Scan for the cell matching the given text and deliver its (x, y) coordinate at center. 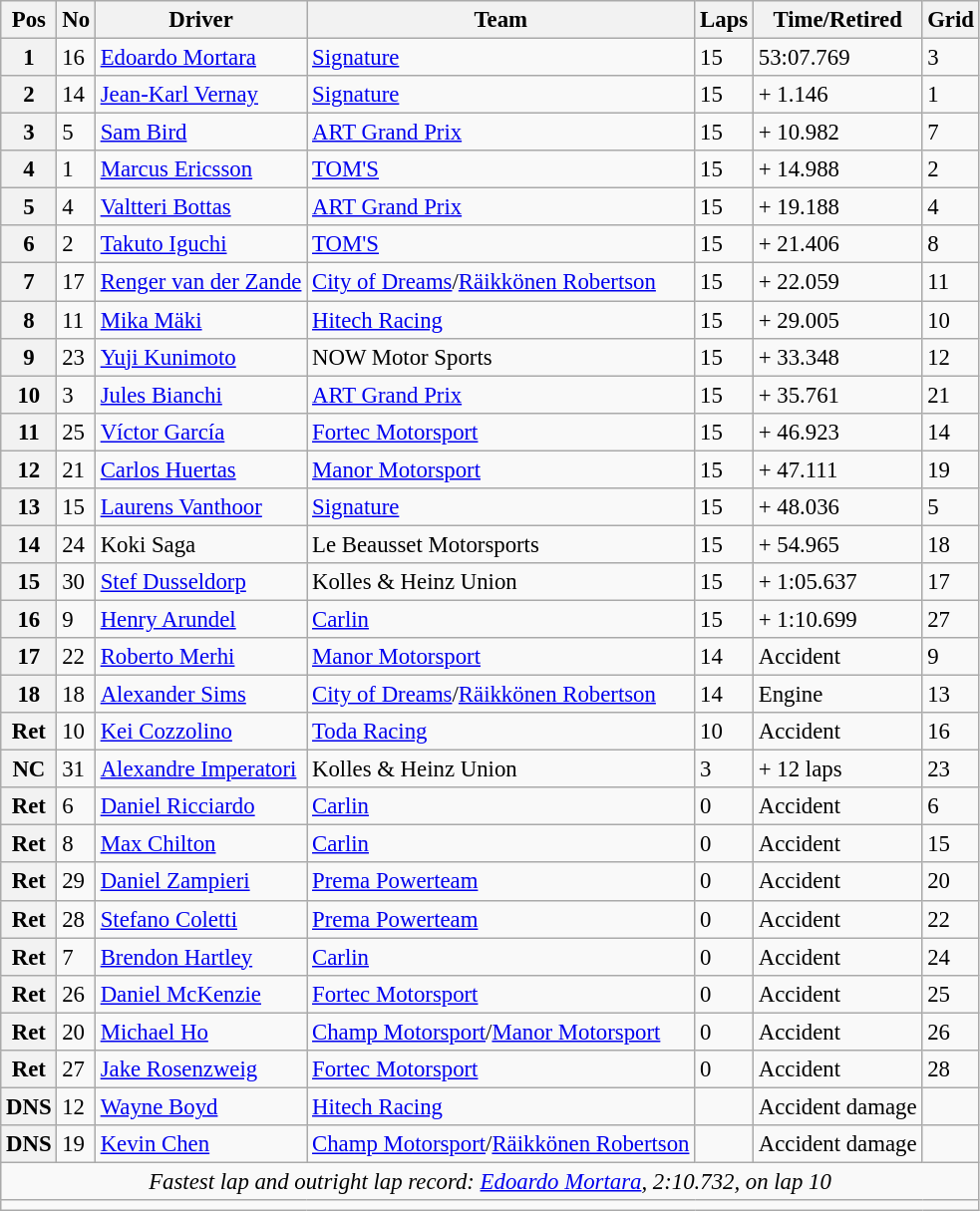
+ 19.188 (837, 207)
Daniel Zampieri (200, 882)
Max Chilton (200, 844)
Champ Motorsport/Manor Motorsport (500, 1032)
Kei Cozzolino (200, 732)
Henry Arundel (200, 619)
+ 48.036 (837, 507)
Alexandre Imperatori (200, 769)
Team (500, 20)
Stefano Coletti (200, 919)
+ 22.059 (837, 282)
+ 33.348 (837, 357)
NC (29, 769)
+ 1:10.699 (837, 619)
Jake Rosenzweig (200, 1069)
Engine (837, 695)
30 (76, 582)
Le Beausset Motorsports (500, 544)
Yuji Kunimoto (200, 357)
Kevin Chen (200, 1144)
+ 21.406 (837, 244)
Jean-Karl Vernay (200, 95)
Roberto Merhi (200, 657)
Valtteri Bottas (200, 207)
Jules Bianchi (200, 395)
Mika Mäki (200, 320)
Daniel Ricciardo (200, 806)
Daniel McKenzie (200, 994)
+ 54.965 (837, 544)
NOW Motor Sports (500, 357)
Laurens Vanthoor (200, 507)
Fastest lap and outright lap record: Edoardo Mortara, 2:10.732, on lap 10 (490, 1181)
Wayne Boyd (200, 1106)
+ 12 laps (837, 769)
+ 14.988 (837, 169)
Michael Ho (200, 1032)
+ 1.146 (837, 95)
+ 1:05.637 (837, 582)
Stef Dusseldorp (200, 582)
Edoardo Mortara (200, 58)
Koki Saga (200, 544)
+ 46.923 (837, 432)
Brendon Hartley (200, 957)
+ 10.982 (837, 133)
Takuto Iguchi (200, 244)
31 (76, 769)
Pos (29, 20)
No (76, 20)
Champ Motorsport/Räikkönen Robertson (500, 1144)
+ 35.761 (837, 395)
Renger van der Zande (200, 282)
53:07.769 (837, 58)
Marcus Ericsson (200, 169)
Laps (724, 20)
Grid (951, 20)
Toda Racing (500, 732)
Time/Retired (837, 20)
Sam Bird (200, 133)
29 (76, 882)
Víctor García (200, 432)
Carlos Huertas (200, 469)
Driver (200, 20)
+ 29.005 (837, 320)
Alexander Sims (200, 695)
+ 47.111 (837, 469)
